Search for the cell housing the specified text and yield its (x, y) center coordinate. 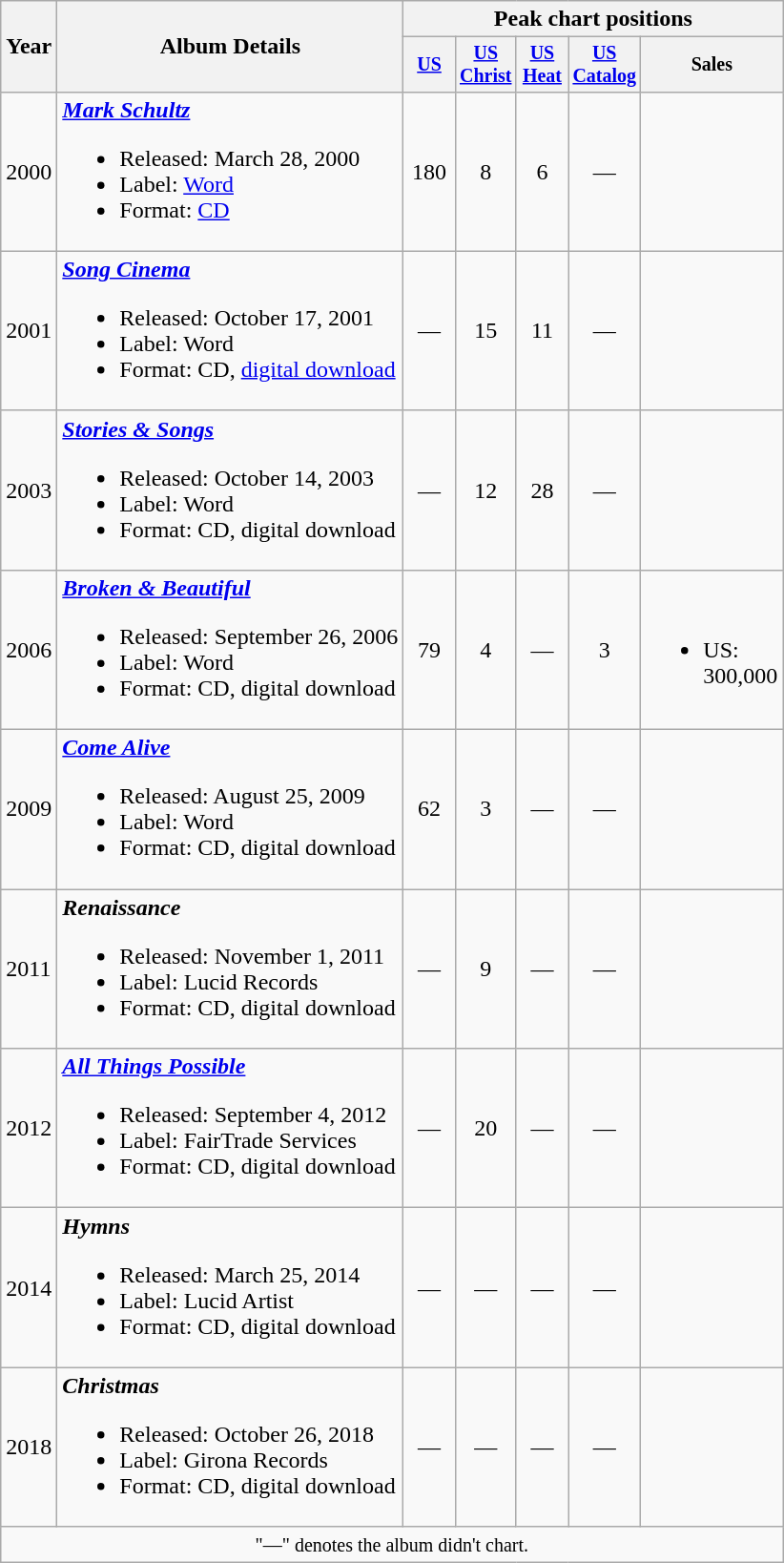
180 (429, 172)
8 (485, 172)
Sales (712, 65)
2000 (29, 172)
US (429, 65)
12 (485, 490)
All Things PossibleReleased: September 4, 2012Label: FairTrade ServicesFormat: CD, digital download (231, 1128)
Album Details (231, 47)
79 (429, 649)
2001 (29, 330)
Broken & BeautifulReleased: September 26, 2006Label: WordFormat: CD, digital download (231, 649)
USChrist (485, 65)
11 (542, 330)
62 (429, 809)
2018 (29, 1447)
2006 (29, 649)
2003 (29, 490)
Stories & SongsReleased: October 14, 2003Label: WordFormat: CD, digital download (231, 490)
20 (485, 1128)
28 (542, 490)
Peak chart positions (593, 19)
2012 (29, 1128)
2009 (29, 809)
Song CinemaReleased: October 17, 2001Label: WordFormat: CD, digital download (231, 330)
Year (29, 47)
Come AliveReleased: August 25, 2009Label: WordFormat: CD, digital download (231, 809)
15 (485, 330)
6 (542, 172)
HymnsReleased: March 25, 2014Label: Lucid ArtistFormat: CD, digital download (231, 1288)
Mark SchultzReleased: March 28, 2000Label: WordFormat: CD (231, 172)
4 (485, 649)
USHeat (542, 65)
US: 300,000 (712, 649)
"—" denotes the album didn't chart. (392, 1545)
USCatalog (605, 65)
2014 (29, 1288)
RenaissanceReleased: November 1, 2011Label: Lucid RecordsFormat: CD, digital download (231, 969)
2011 (29, 969)
9 (485, 969)
ChristmasReleased: October 26, 2018Label: Girona RecordsFormat: CD, digital download (231, 1447)
